Extract the [X, Y] coordinate from the center of the cell holding the provided text.  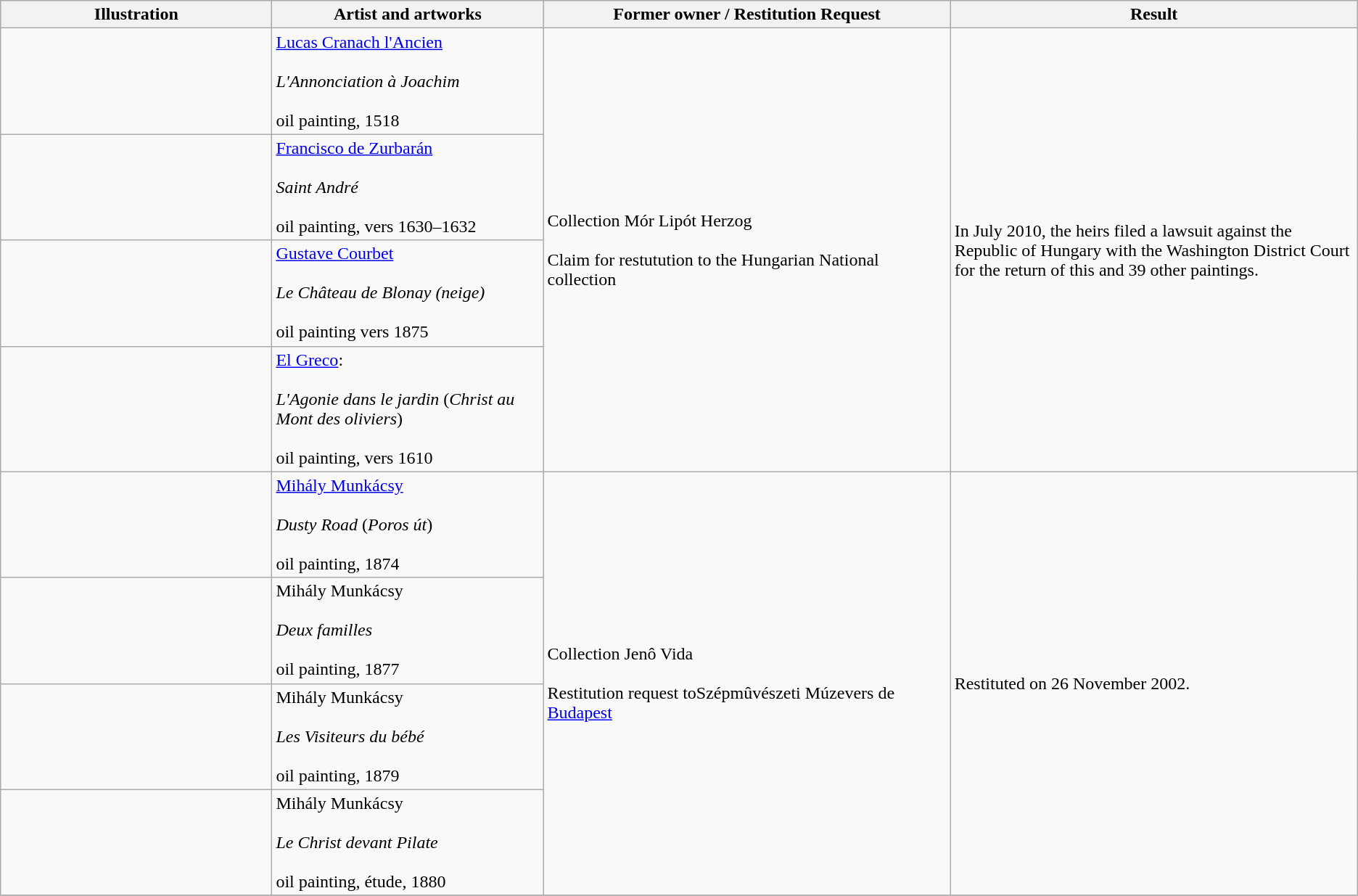
Mihály MunkácsyDusty Road (Poros út)oil painting, 1874 [408, 525]
Collection Jenô VidaRestitution request toSzépmûvészeti Múzevers de Budapest [747, 683]
Illustration [136, 15]
Francisco de ZurbaránSaint Andréoil painting, vers 1630–1632 [408, 187]
El Greco:L'Agonie dans le jardin (Christ au Mont des oliviers)oil painting, vers 1610 [408, 409]
Restituted on 26 November 2002. [1153, 683]
Lucas Cranach l'AncienL'Annonciation à Joachimoil painting, 1518 [408, 81]
Result [1153, 15]
Artist and artworks [408, 15]
Collection Mór Lipót HerzogClaim for restutution to the Hungarian National collection [747, 250]
Former owner / Restitution Request [747, 15]
Mihály MunkácsyDeux familles oil painting, 1877 [408, 630]
Mihály MunkácsyLes Visiteurs du bébé oil painting, 1879 [408, 736]
Mihály MunkácsyLe Christ devant Pilate oil painting, étude, 1880 [408, 842]
Gustave CourbetLe Château de Blonay (neige)oil painting vers 1875 [408, 293]
